Find where the given text appears and provide that cell's center as [X, Y] coordinate. 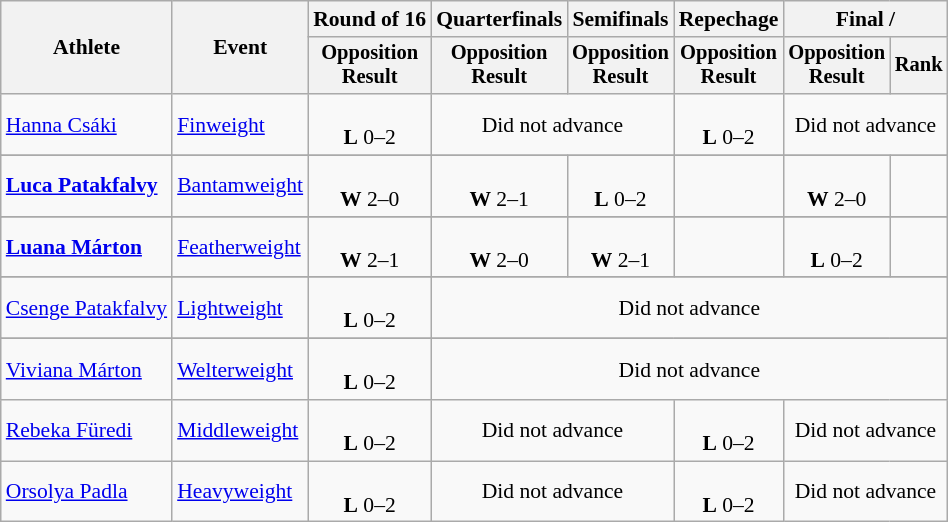
Luca Patakfalvy [86, 186]
Middleweight [240, 430]
Semifinals [620, 19]
Event [240, 48]
Quarterfinals [499, 19]
Rank [919, 66]
Featherweight [240, 248]
Heavyweight [240, 492]
Lightweight [240, 308]
Hanna Csáki [86, 124]
Orsolya Padla [86, 492]
Round of 16 [370, 19]
Athlete [86, 48]
Luana Márton [86, 248]
Csenge Patakfalvy [86, 308]
Viviana Márton [86, 370]
Welterweight [240, 370]
Bantamweight [240, 186]
Final / [865, 19]
Repechage [729, 19]
Rebeka Füredi [86, 430]
Finweight [240, 124]
